Search for the cell housing the specified text and yield its (X, Y) center coordinate. 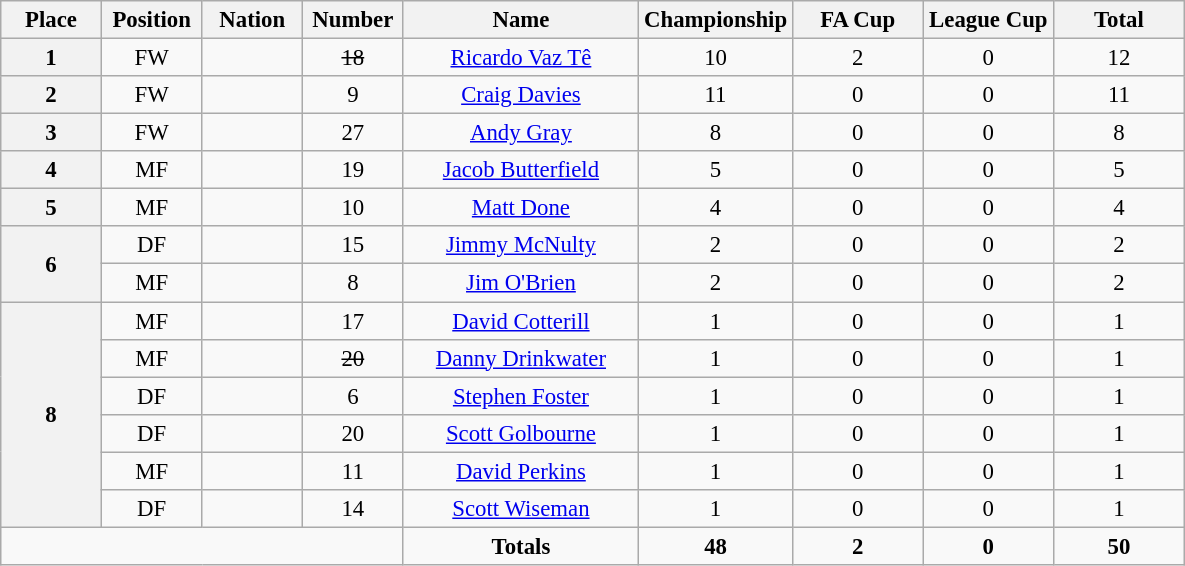
27 (354, 133)
Stephen Foster (521, 396)
Ricardo Vaz Tê (521, 58)
17 (354, 321)
Totals (521, 546)
Scott Wiseman (521, 509)
Craig Davies (521, 95)
David Perkins (521, 471)
Jacob Butterfield (521, 170)
48 (716, 546)
12 (1120, 58)
Matt Done (521, 208)
Danny Drinkwater (521, 358)
Jim O'Brien (521, 283)
Jimmy McNulty (521, 245)
50 (1120, 546)
9 (354, 95)
14 (354, 509)
Position (152, 20)
Andy Gray (521, 133)
19 (354, 170)
Total (1120, 20)
Scott Golbourne (521, 433)
Name (521, 20)
David Cotterill (521, 321)
3 (52, 133)
FA Cup (858, 20)
18 (354, 58)
Championship (716, 20)
Number (354, 20)
15 (354, 245)
Place (52, 20)
League Cup (988, 20)
Nation (252, 20)
